From the cell containing the given text, extract its center point as [X, Y] coordinate. 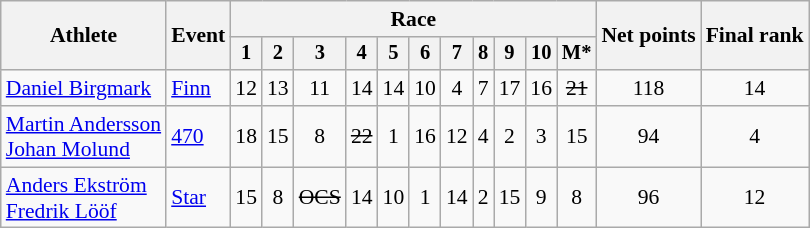
118 [648, 88]
Anders EkströmFredrik Lööf [84, 198]
OCS [320, 198]
13 [278, 88]
6 [425, 54]
11 [320, 88]
Daniel Birgmark [84, 88]
Race [413, 19]
470 [198, 136]
Finn [198, 88]
5 [394, 54]
M* [576, 54]
17 [510, 88]
94 [648, 136]
96 [648, 198]
Star [198, 198]
Martin AnderssonJohan Molund [84, 136]
18 [246, 136]
21 [576, 88]
Final rank [755, 36]
22 [362, 136]
Net points [648, 36]
Event [198, 36]
Athlete [84, 36]
